Capture the cell that displays the provided text and extract its [x, y] central coordinate. 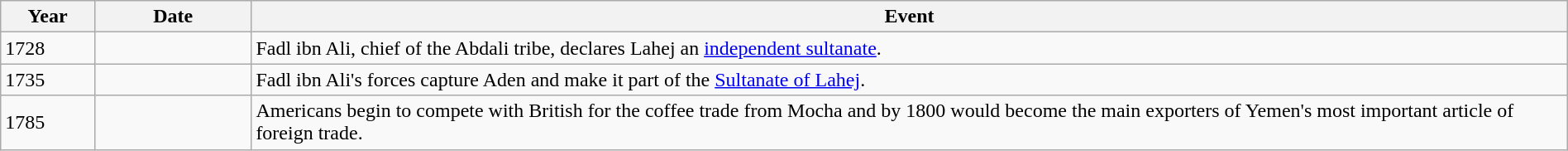
Date [172, 17]
1728 [48, 48]
Fadl ibn Ali's forces capture Aden and make it part of the Sultanate of Lahej. [910, 80]
Event [910, 17]
1785 [48, 123]
1735 [48, 80]
Fadl ibn Ali, chief of the Abdali tribe, declares Lahej an independent sultanate. [910, 48]
Year [48, 17]
